Return [x, y] of the center of cell containing provided text 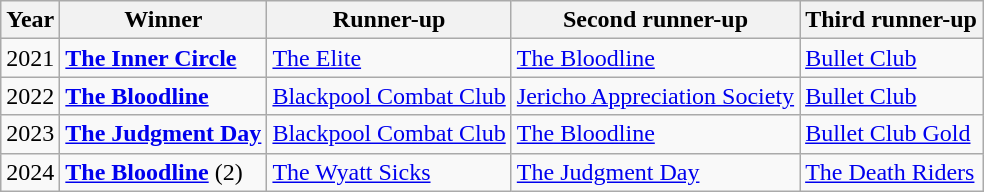
Third runner-up [892, 20]
2021 [30, 58]
Winner [164, 20]
The Wyatt Sicks [389, 172]
2022 [30, 96]
The Elite [389, 58]
The Death Riders [892, 172]
2023 [30, 134]
The Bloodline (2) [164, 172]
Bullet Club Gold [892, 134]
Year [30, 20]
Runner-up [389, 20]
2024 [30, 172]
Jericho Appreciation Society [655, 96]
The Inner Circle [164, 58]
Second runner-up [655, 20]
